Pinpoint the cell where the given text exists, returning its (X, Y) midpoint coordinate. 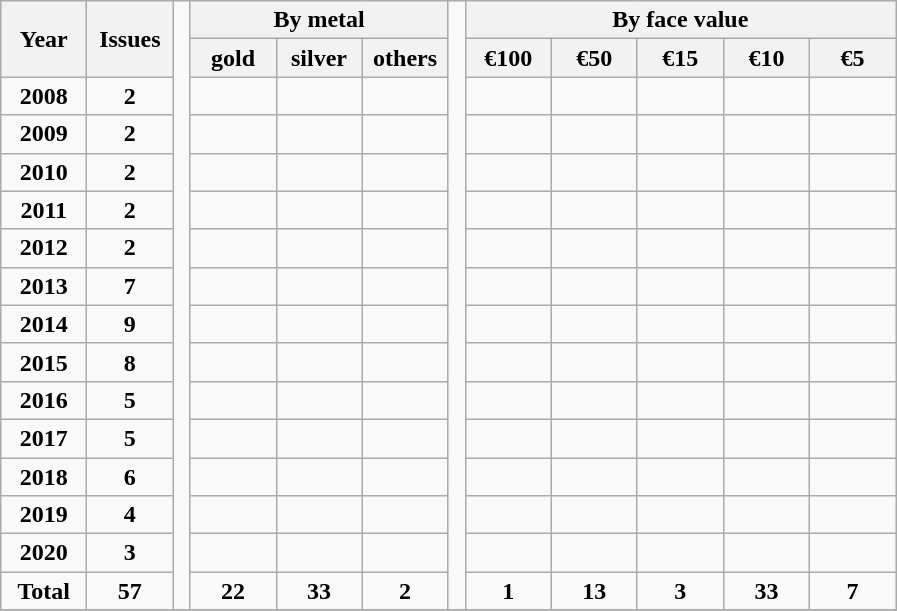
57 (130, 591)
2012 (44, 248)
silver (319, 58)
€15 (680, 58)
8 (130, 362)
2015 (44, 362)
2017 (44, 438)
€5 (852, 58)
6 (130, 477)
2008 (44, 96)
2016 (44, 400)
2020 (44, 553)
22 (233, 591)
2014 (44, 324)
gold (233, 58)
1 (508, 591)
€50 (594, 58)
Issues (130, 39)
2010 (44, 172)
4 (130, 515)
Total (44, 591)
others (405, 58)
By face value (680, 20)
2018 (44, 477)
€10 (766, 58)
2019 (44, 515)
By metal (319, 20)
9 (130, 324)
€100 (508, 58)
13 (594, 591)
Year (44, 39)
2013 (44, 286)
2011 (44, 210)
2009 (44, 134)
